Provide the [x, y] coordinate of the cell's center where the given text is located.  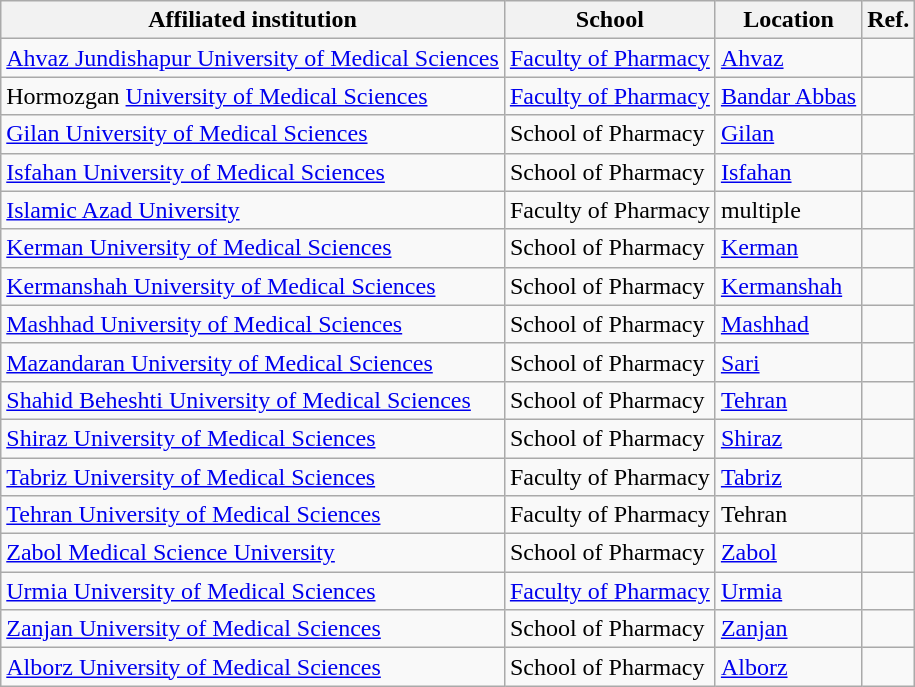
Zabol [788, 553]
Alborz University of Medical Sciences [253, 667]
Islamic Azad University [253, 210]
Ref. [888, 20]
Gilan [788, 134]
Ahvaz [788, 58]
Kerman University of Medical Sciences [253, 248]
Kermanshah University of Medical Sciences [253, 286]
Shiraz [788, 438]
Sari [788, 362]
Isfahan [788, 172]
Isfahan University of Medical Sciences [253, 172]
Tabriz University of Medical Sciences [253, 477]
Shahid Beheshti University of Medical Sciences [253, 400]
Alborz [788, 667]
Urmia [788, 591]
Bandar Abbas [788, 96]
School [610, 20]
multiple [788, 210]
Tehran University of Medical Sciences [253, 515]
Zabol Medical Science University [253, 553]
Mashhad University of Medical Sciences [253, 324]
Affiliated institution [253, 20]
Location [788, 20]
Ahvaz Jundishapur University of Medical Sciences [253, 58]
Mashhad [788, 324]
Shiraz University of Medical Sciences [253, 438]
Tabriz [788, 477]
Urmia University of Medical Sciences [253, 591]
Gilan University of Medical Sciences [253, 134]
Zanjan University of Medical Sciences [253, 629]
Kerman [788, 248]
Hormozgan University of Medical Sciences [253, 96]
Mazandaran University of Medical Sciences [253, 362]
Zanjan [788, 629]
Kermanshah [788, 286]
